Output the (X, Y) coordinate of the center of the cell containing the given text.  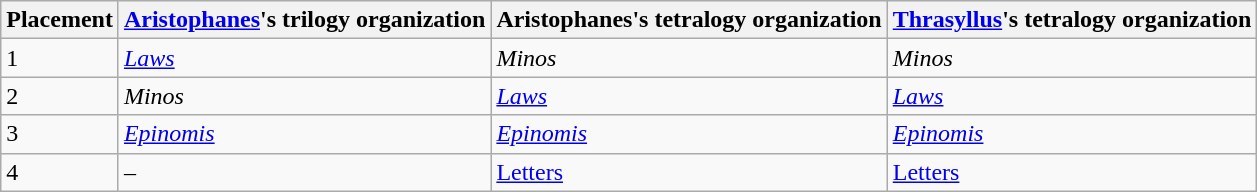
Thrasyllus's tetralogy organization (1072, 20)
1 (60, 58)
– (304, 172)
3 (60, 134)
2 (60, 96)
4 (60, 172)
Aristophanes's trilogy organization (304, 20)
Aristophanes's tetralogy organization (689, 20)
Placement (60, 20)
